Output the [X, Y] coordinate of the center of the cell containing the given text.  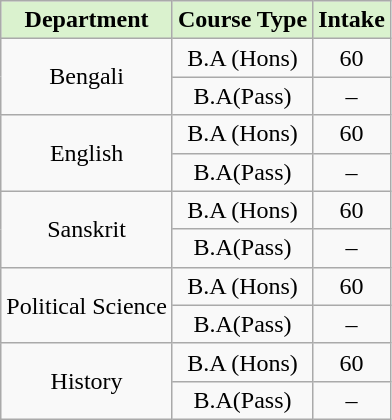
Course Type [242, 20]
Bengali [87, 77]
Political Science [87, 305]
Intake [352, 20]
Department [87, 20]
English [87, 153]
Sanskrit [87, 229]
History [87, 381]
